Capture the cell that displays the provided text and extract its (X, Y) central coordinate. 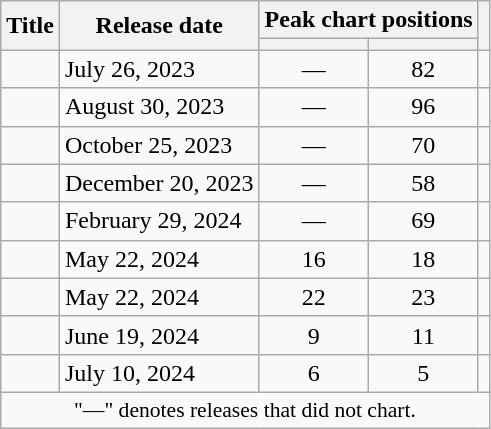
82 (424, 69)
August 30, 2023 (159, 107)
June 19, 2024 (159, 335)
Title (30, 26)
Peak chart positions (368, 20)
July 26, 2023 (159, 69)
February 29, 2024 (159, 221)
December 20, 2023 (159, 183)
69 (424, 221)
9 (314, 335)
"—" denotes releases that did not chart. (245, 410)
5 (424, 373)
July 10, 2024 (159, 373)
16 (314, 259)
6 (314, 373)
70 (424, 145)
58 (424, 183)
Release date (159, 26)
96 (424, 107)
11 (424, 335)
October 25, 2023 (159, 145)
22 (314, 297)
18 (424, 259)
23 (424, 297)
